For the text-containing cell, return its midpoint in [X, Y] coordinate format. 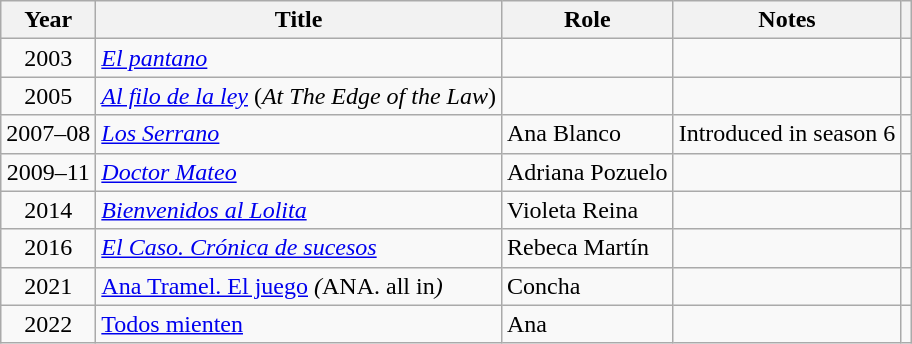
2016 [48, 248]
2021 [48, 286]
2005 [48, 96]
Todos mienten [299, 324]
Los Serrano [299, 134]
2014 [48, 210]
Concha [587, 286]
Introduced in season 6 [787, 134]
Notes [787, 20]
2007–08 [48, 134]
El Caso. Crónica de sucesos [299, 248]
Ana Tramel. El juego (ANA. all in) [299, 286]
Year [48, 20]
2022 [48, 324]
Bienvenidos al Lolita [299, 210]
Doctor Mateo [299, 172]
2003 [48, 58]
Role [587, 20]
Ana Blanco [587, 134]
Rebeca Martín [587, 248]
Al filo de la ley (At The Edge of the Law) [299, 96]
Adriana Pozuelo [587, 172]
Violeta Reina [587, 210]
El pantano [299, 58]
2009–11 [48, 172]
Ana [587, 324]
Title [299, 20]
